Return [x, y] of the center of cell containing provided text 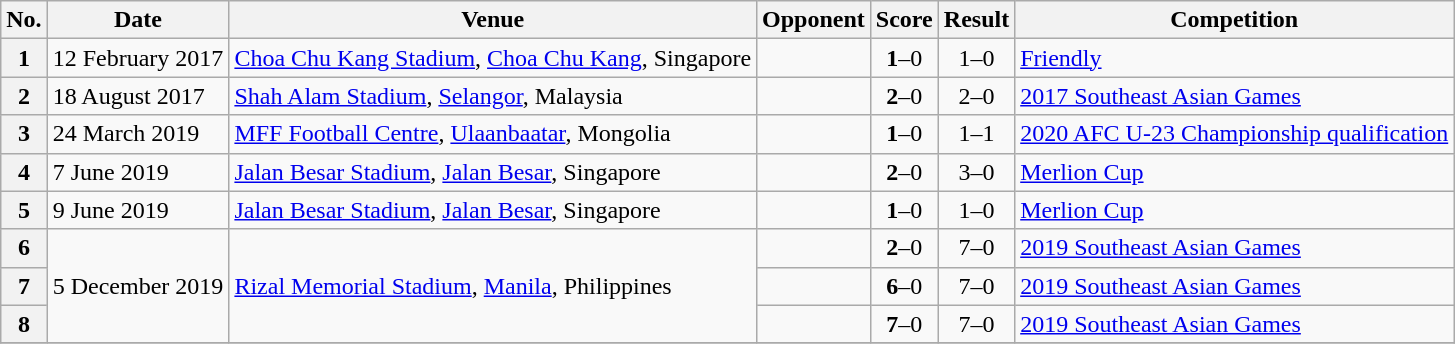
2017 Southeast Asian Games [1234, 96]
2020 AFC U-23 Championship qualification [1234, 134]
Date [138, 20]
5 December 2019 [138, 286]
12 February 2017 [138, 58]
Competition [1234, 20]
18 August 2017 [138, 96]
6 [24, 248]
5 [24, 210]
Venue [493, 20]
MFF Football Centre, Ulaanbaatar, Mongolia [493, 134]
9 June 2019 [138, 210]
No. [24, 20]
6–0 [904, 286]
3 [24, 134]
Score [904, 20]
1–1 [976, 134]
8 [24, 324]
1 [24, 58]
Choa Chu Kang Stadium, Choa Chu Kang, Singapore [493, 58]
7 [24, 286]
Rizal Memorial Stadium, Manila, Philippines [493, 286]
Friendly [1234, 58]
2 [24, 96]
24 March 2019 [138, 134]
Opponent [814, 20]
Result [976, 20]
7 June 2019 [138, 172]
Shah Alam Stadium, Selangor, Malaysia [493, 96]
3–0 [976, 172]
4 [24, 172]
